Locate the cell with the specified text and output its [x, y] center coordinate. 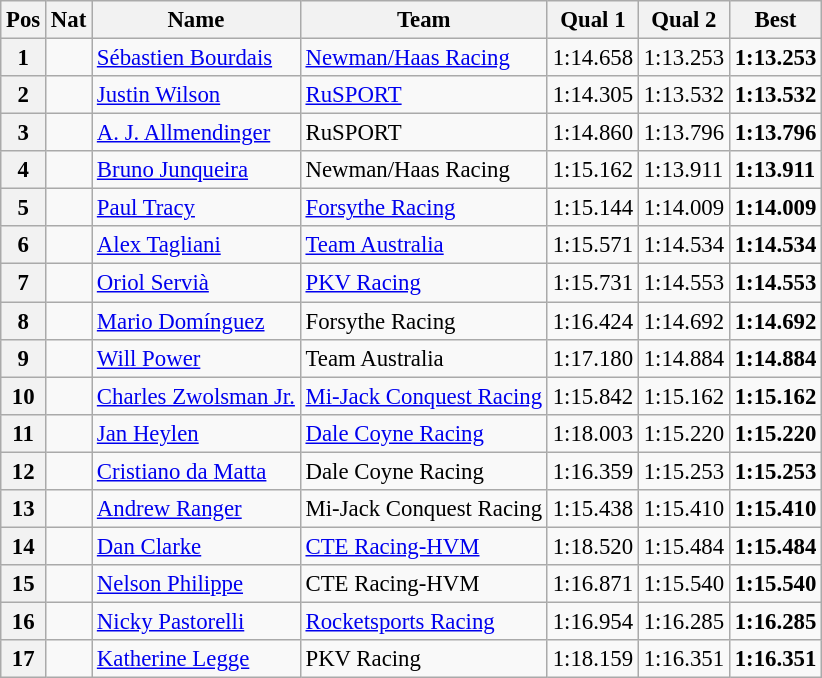
1:15.144 [592, 208]
15 [24, 584]
Alex Tagliani [196, 245]
13 [24, 509]
Oriol Servià [196, 283]
1:15.571 [592, 245]
1:18.003 [592, 433]
1:17.180 [592, 358]
Paul Tracy [196, 208]
1:15.438 [592, 509]
7 [24, 283]
16 [24, 621]
1:16.871 [592, 584]
Justin Wilson [196, 95]
Will Power [196, 358]
1:18.159 [592, 659]
1:15.731 [592, 283]
14 [24, 546]
17 [24, 659]
Nat [69, 20]
Andrew Ranger [196, 509]
1:14.658 [592, 58]
9 [24, 358]
Jan Heylen [196, 433]
11 [24, 433]
Team [424, 20]
1:14.860 [592, 133]
1:16.954 [592, 621]
Bruno Junqueira [196, 170]
Best [775, 20]
Cristiano da Matta [196, 471]
1 [24, 58]
Qual 1 [592, 20]
Sébastien Bourdais [196, 58]
Qual 2 [684, 20]
2 [24, 95]
4 [24, 170]
A. J. Allmendinger [196, 133]
Rocketsports Racing [424, 621]
1:14.305 [592, 95]
Katherine Legge [196, 659]
Nicky Pastorelli [196, 621]
Mario Domínguez [196, 321]
1:18.520 [592, 546]
Name [196, 20]
1:16.424 [592, 321]
10 [24, 396]
3 [24, 133]
12 [24, 471]
Charles Zwolsman Jr. [196, 396]
5 [24, 208]
Dan Clarke [196, 546]
6 [24, 245]
1:16.359 [592, 471]
8 [24, 321]
1:15.842 [592, 396]
Nelson Philippe [196, 584]
Pos [24, 20]
